Extract the (x, y) coordinate from the center of the cell holding the provided text.  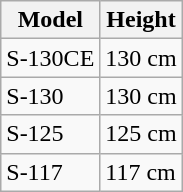
Model (50, 20)
S-117 (50, 172)
117 cm (141, 172)
S-130CE (50, 58)
S-125 (50, 134)
125 cm (141, 134)
S-130 (50, 96)
Height (141, 20)
